For the text-containing cell, return its midpoint in (x, y) coordinate format. 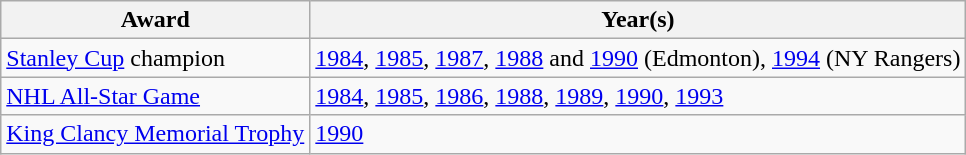
1990 (638, 134)
Stanley Cup champion (156, 58)
1984, 1985, 1987, 1988 and 1990 (Edmonton), 1994 (NY Rangers) (638, 58)
Award (156, 20)
Year(s) (638, 20)
1984, 1985, 1986, 1988, 1989, 1990, 1993 (638, 96)
NHL All-Star Game (156, 96)
King Clancy Memorial Trophy (156, 134)
